Return the [X, Y] coordinate for the center point of the cell that contains the specified text.  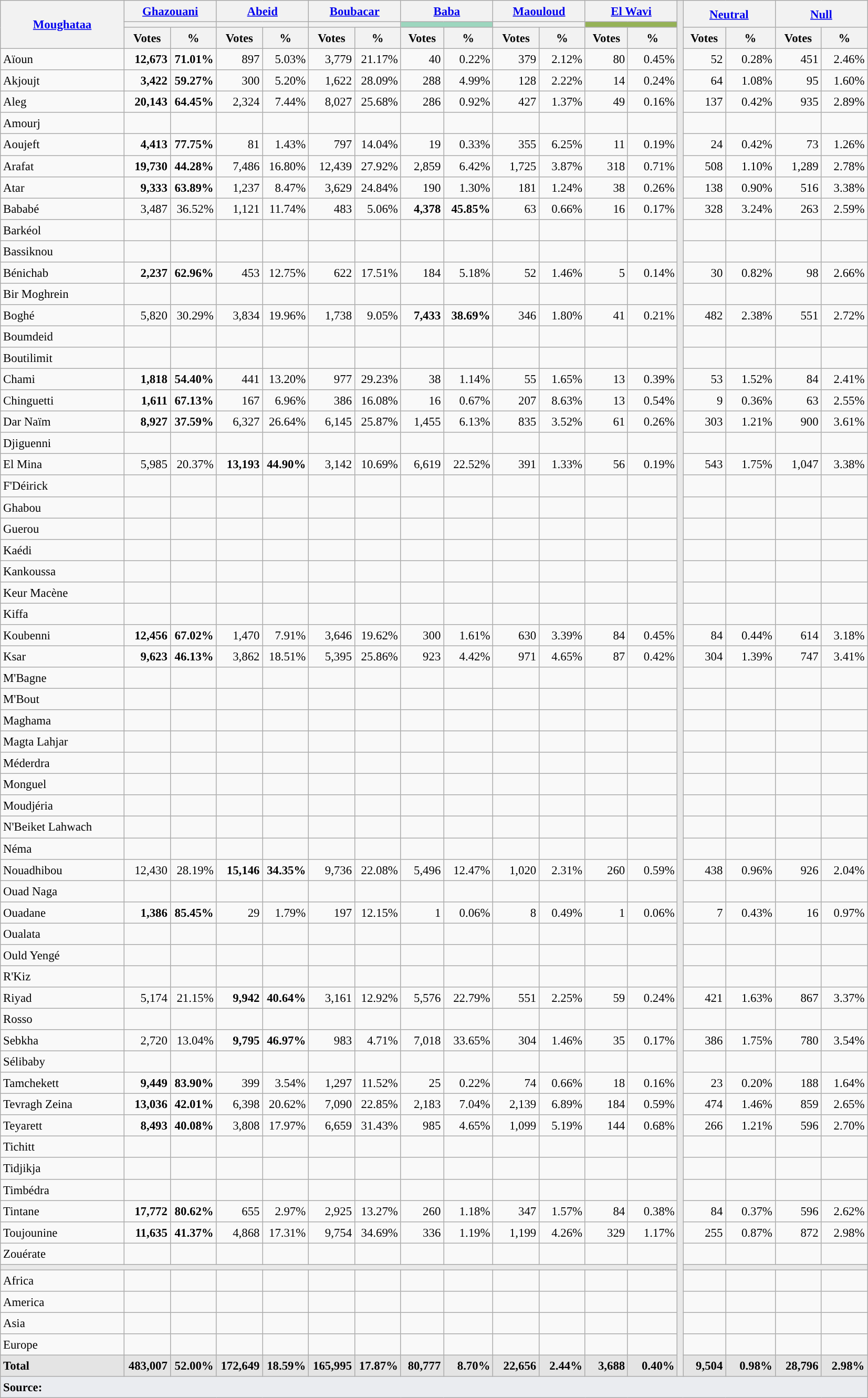
2,925 [332, 1211]
8 [516, 912]
138 [704, 187]
1,725 [516, 166]
28.19% [193, 870]
8.63% [562, 400]
Amourj [62, 123]
9,795 [239, 1040]
144 [606, 1125]
1,738 [332, 315]
22.79% [468, 998]
46.97% [286, 1040]
3.39% [562, 636]
0.21% [652, 315]
41 [606, 315]
80,777 [422, 1366]
391 [516, 464]
67.02% [193, 636]
31.43% [378, 1125]
9,333 [147, 187]
4.71% [378, 1040]
Moudjéria [62, 806]
0.28% [750, 60]
8,027 [332, 102]
622 [332, 273]
2.89% [844, 102]
14.04% [378, 145]
9,942 [239, 998]
Boutilimit [62, 358]
3,779 [332, 60]
2.66% [844, 273]
1,199 [516, 1233]
0.40% [652, 1366]
1.57% [562, 1211]
Chinguetti [62, 400]
17.87% [378, 1366]
0.33% [468, 145]
Nouadhibou [62, 870]
0.98% [750, 1366]
0.14% [652, 273]
87 [606, 657]
12.47% [468, 870]
Tichitt [62, 1147]
24 [704, 145]
5 [606, 273]
Barkéol [62, 230]
543 [704, 464]
16.80% [286, 166]
6,398 [239, 1104]
985 [422, 1125]
399 [239, 1083]
98 [798, 273]
Sélibaby [62, 1062]
23 [704, 1083]
37.59% [193, 422]
Teyarett [62, 1125]
5.18% [468, 273]
Arafat [62, 166]
1,237 [239, 187]
172,649 [239, 1366]
1.79% [286, 912]
Kiffa [62, 614]
1.37% [562, 102]
16.08% [378, 400]
167 [239, 400]
2.55% [844, 400]
13.20% [286, 379]
747 [798, 657]
59 [606, 998]
25 [422, 1083]
5,820 [147, 315]
336 [422, 1233]
9,449 [147, 1083]
Keur Macène [62, 593]
897 [239, 60]
41.37% [193, 1233]
40.08% [193, 1125]
46.13% [193, 657]
2,720 [147, 1040]
N'Beiket Lahwach [62, 827]
Bénichab [62, 273]
6.89% [562, 1104]
935 [798, 102]
2,183 [422, 1104]
483,007 [147, 1366]
19 [422, 145]
318 [606, 166]
3,646 [332, 636]
64 [704, 81]
6,659 [332, 1125]
1,020 [516, 870]
347 [516, 1211]
Toujounine [62, 1233]
859 [798, 1104]
17.97% [286, 1125]
El Wavi [631, 12]
19.96% [286, 315]
13.04% [193, 1040]
25.86% [378, 657]
3,688 [606, 1366]
2.62% [844, 1211]
Atar [62, 187]
El Mina [62, 464]
286 [422, 102]
9,754 [332, 1233]
4,868 [239, 1233]
Ghazouani [170, 12]
24.84% [378, 187]
Africa [62, 1281]
0.92% [468, 102]
516 [798, 187]
Ouad Naga [62, 891]
12,456 [147, 636]
1.17% [652, 1233]
20.62% [286, 1104]
36.52% [193, 209]
9.05% [378, 315]
0.49% [562, 912]
2.72% [844, 315]
3.41% [844, 657]
28.09% [378, 81]
7.44% [286, 102]
6.25% [562, 145]
427 [516, 102]
28,796 [798, 1366]
2.41% [844, 379]
2.70% [844, 1125]
12.15% [378, 912]
0.37% [750, 1211]
73 [798, 145]
3.24% [750, 209]
7.91% [286, 636]
1.43% [286, 145]
977 [332, 379]
181 [516, 187]
22.08% [378, 870]
71.01% [193, 60]
1,622 [332, 81]
4,378 [422, 209]
21.17% [378, 60]
1,289 [798, 166]
83.90% [193, 1083]
Timbédra [62, 1189]
12.92% [378, 998]
Tamchekett [62, 1083]
1,386 [147, 912]
0.82% [750, 273]
62.96% [193, 273]
Boubacar [355, 12]
Kaédi [62, 550]
1,818 [147, 379]
1.10% [750, 166]
1.08% [750, 81]
0.43% [750, 912]
9 [704, 400]
7,433 [422, 315]
30.29% [193, 315]
5,395 [332, 657]
Boghé [62, 315]
453 [239, 273]
5.20% [286, 81]
Néma [62, 849]
52.00% [193, 1366]
44.28% [193, 166]
6.13% [468, 422]
2.59% [844, 209]
56 [606, 464]
983 [332, 1040]
Ouadane [62, 912]
13,193 [239, 464]
3,142 [332, 464]
12,673 [147, 60]
7,090 [332, 1104]
45.85% [468, 209]
900 [798, 422]
10.69% [378, 464]
25.87% [378, 422]
11.52% [378, 1083]
3,161 [332, 998]
438 [704, 870]
33.65% [468, 1040]
3,834 [239, 315]
4.99% [468, 81]
14 [606, 81]
4.26% [562, 1233]
27.92% [378, 166]
303 [704, 422]
5.06% [378, 209]
971 [516, 657]
17,772 [147, 1211]
11 [606, 145]
64.45% [193, 102]
482 [704, 315]
0.68% [652, 1125]
22.52% [468, 464]
22.85% [378, 1104]
Guerou [62, 529]
Magta Lahjar [62, 742]
Oualata [62, 934]
5.19% [562, 1125]
197 [332, 912]
9,504 [704, 1366]
867 [798, 998]
1.18% [468, 1211]
9,736 [332, 870]
26.64% [286, 422]
Total [62, 1366]
1.26% [844, 145]
1,099 [516, 1125]
2,237 [147, 273]
19.62% [378, 636]
2.22% [562, 81]
42.01% [193, 1104]
12,439 [332, 166]
7,486 [239, 166]
3.37% [844, 998]
1.39% [750, 657]
3.87% [562, 166]
5.03% [286, 60]
483 [332, 209]
Aleg [62, 102]
Akjoujt [62, 81]
8.70% [468, 1366]
20,143 [147, 102]
1.14% [468, 379]
63.89% [193, 187]
Sebkha [62, 1040]
55 [516, 379]
21.15% [193, 998]
67.13% [193, 400]
0.71% [652, 166]
288 [422, 81]
508 [704, 166]
0.54% [652, 400]
0.67% [468, 400]
4.42% [468, 657]
0.44% [750, 636]
0.38% [652, 1211]
22,656 [516, 1366]
614 [798, 636]
Baba [447, 12]
7.04% [468, 1104]
0.87% [750, 1233]
74 [516, 1083]
19,730 [147, 166]
8,927 [147, 422]
20.37% [193, 464]
12.75% [286, 273]
188 [798, 1083]
5,496 [422, 870]
3,862 [239, 657]
America [62, 1302]
Djiguenni [62, 443]
6,619 [422, 464]
Chami [62, 379]
Monguel [62, 785]
Bir Moghrein [62, 294]
17.31% [286, 1233]
40 [422, 60]
207 [516, 400]
3,629 [332, 187]
29.23% [378, 379]
Aoujeft [62, 145]
1.60% [844, 81]
1.19% [468, 1233]
Méderdra [62, 763]
18.59% [286, 1366]
835 [516, 422]
1.33% [562, 464]
Koubenni [62, 636]
328 [704, 209]
926 [798, 870]
Bassiknou [62, 251]
1.64% [844, 1083]
3,422 [147, 81]
Rosso [62, 1019]
1.30% [468, 187]
0.36% [750, 400]
54.40% [193, 379]
872 [798, 1233]
18.51% [286, 657]
Tevragh Zeina [62, 1104]
923 [422, 657]
128 [516, 81]
Boumdeid [62, 336]
Kankoussa [62, 572]
Null [821, 14]
1.63% [750, 998]
474 [704, 1104]
0.96% [750, 870]
Aïoun [62, 60]
2.46% [844, 60]
329 [606, 1233]
266 [704, 1125]
13,036 [147, 1104]
11,635 [147, 1233]
Europe [62, 1345]
30 [704, 273]
1.61% [468, 636]
630 [516, 636]
8.47% [286, 187]
263 [798, 209]
9,623 [147, 657]
6.42% [468, 166]
Ksar [62, 657]
780 [798, 1040]
95 [798, 81]
25.68% [378, 102]
Bababé [62, 209]
M'Bout [62, 700]
35 [606, 1040]
2.38% [750, 315]
Dar Naïm [62, 422]
5,985 [147, 464]
2,324 [239, 102]
1.24% [562, 187]
17.51% [378, 273]
59.27% [193, 81]
Asia [62, 1323]
3.18% [844, 636]
137 [704, 102]
Source: [434, 1387]
40.64% [286, 998]
421 [704, 998]
255 [704, 1233]
34.69% [378, 1233]
3.52% [562, 422]
2.44% [562, 1366]
4,413 [147, 145]
Ghabou [62, 508]
2.25% [562, 998]
29 [239, 912]
Tintane [62, 1211]
Tidjikja [62, 1168]
Maouloud [539, 12]
Moughataa [62, 25]
44.90% [286, 464]
190 [422, 187]
2.12% [562, 60]
0.39% [652, 379]
1.65% [562, 379]
1,470 [239, 636]
6,145 [332, 422]
2.04% [844, 870]
346 [516, 315]
80 [606, 60]
379 [516, 60]
85.45% [193, 912]
2,139 [516, 1104]
2.31% [562, 870]
1,455 [422, 422]
12,430 [147, 870]
Neutral [729, 14]
61 [606, 422]
53 [704, 379]
Zouérate [62, 1254]
F'Déirick [62, 486]
3,487 [147, 209]
6,327 [239, 422]
13.27% [378, 1211]
655 [239, 1211]
1,611 [147, 400]
Riyad [62, 998]
6.96% [286, 400]
0.97% [844, 912]
7,018 [422, 1040]
11.74% [286, 209]
80.62% [193, 1211]
1.80% [562, 315]
Maghama [62, 721]
49 [606, 102]
2.97% [286, 1211]
5,576 [422, 998]
38.69% [468, 315]
441 [239, 379]
355 [516, 145]
1,297 [332, 1083]
3,808 [239, 1125]
165,995 [332, 1366]
451 [798, 60]
18 [606, 1083]
797 [332, 145]
15,146 [239, 870]
8,493 [147, 1125]
3.61% [844, 422]
R'Kiz [62, 976]
Abeid [263, 12]
0.20% [750, 1083]
7 [704, 912]
M'Bagne [62, 678]
1.52% [750, 379]
34.35% [286, 870]
5,174 [147, 998]
2.78% [844, 166]
Ould Yengé [62, 955]
77.75% [193, 145]
1,047 [798, 464]
1,121 [239, 209]
2,859 [422, 166]
81 [239, 145]
0.90% [750, 187]
2.65% [844, 1104]
